Detect which cell encompasses the target text, then output its [x, y] center coordinate. 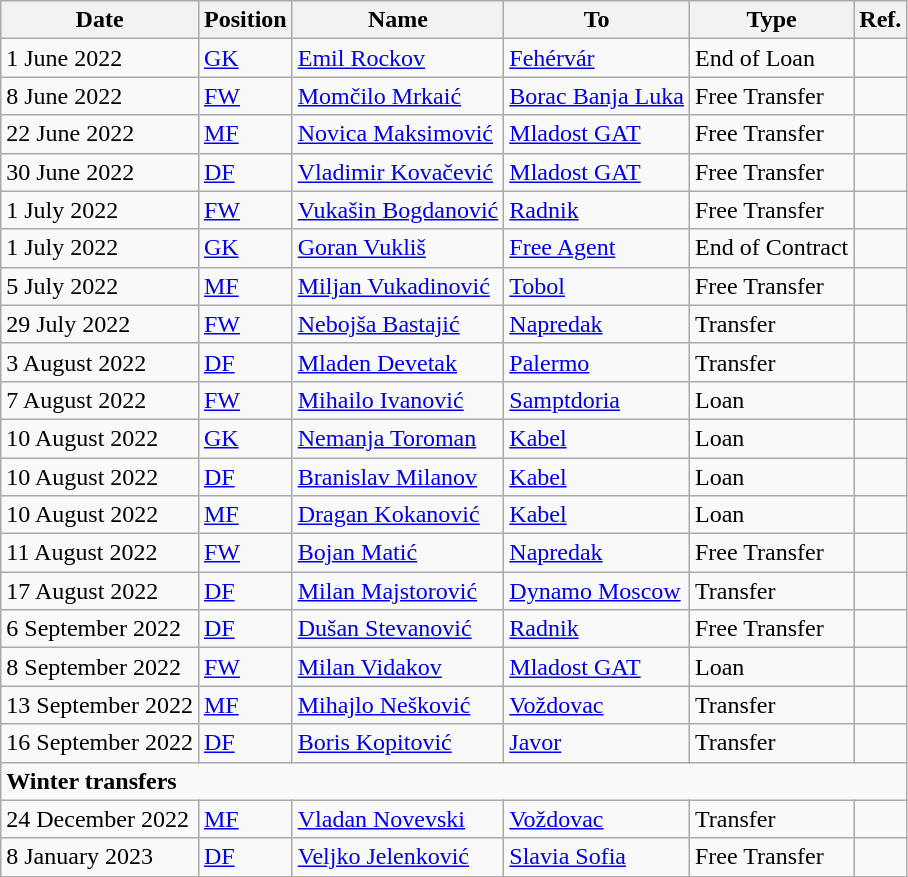
Bojan Matić [398, 553]
Nemanja Toroman [398, 438]
Mladen Devetak [398, 362]
Milan Vidakov [398, 667]
Vukašin Bogdanović [398, 210]
Milan Majstorović [398, 591]
Date [100, 20]
8 January 2023 [100, 857]
Emil Rockov [398, 58]
End of Contract [771, 248]
Dragan Kokanović [398, 515]
Palermo [597, 362]
Miljan Vukadinović [398, 286]
Type [771, 20]
To [597, 20]
Fehérvár [597, 58]
29 July 2022 [100, 324]
22 June 2022 [100, 134]
8 June 2022 [100, 96]
7 August 2022 [100, 400]
17 August 2022 [100, 591]
Slavia Sofia [597, 857]
Position [245, 20]
Dynamo Moscow [597, 591]
Momčilo Mrkaić [398, 96]
Veljko Jelenković [398, 857]
Javor [597, 743]
Branislav Milanov [398, 477]
6 September 2022 [100, 629]
24 December 2022 [100, 819]
13 September 2022 [100, 705]
Dušan Stevanović [398, 629]
End of Loan [771, 58]
Name [398, 20]
Boris Kopitović [398, 743]
Vladimir Kovačević [398, 172]
Samptdoria [597, 400]
Free Agent [597, 248]
Tobol [597, 286]
Novica Maksimović [398, 134]
Winter transfers [454, 781]
30 June 2022 [100, 172]
Ref. [880, 20]
1 June 2022 [100, 58]
5 July 2022 [100, 286]
Mihajlo Nešković [398, 705]
Goran Vukliš [398, 248]
Vladan Novevski [398, 819]
Borac Banja Luka [597, 96]
3 August 2022 [100, 362]
11 August 2022 [100, 553]
16 September 2022 [100, 743]
8 September 2022 [100, 667]
Mihailo Ivanović [398, 400]
Nebojša Bastajić [398, 324]
